Return the (x, y) coordinate for the center point of the cell that contains the specified text.  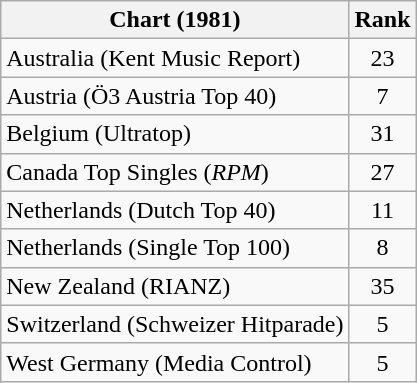
Austria (Ö3 Austria Top 40) (175, 96)
8 (382, 248)
West Germany (Media Control) (175, 362)
7 (382, 96)
Canada Top Singles (RPM) (175, 172)
Netherlands (Dutch Top 40) (175, 210)
Belgium (Ultratop) (175, 134)
31 (382, 134)
Netherlands (Single Top 100) (175, 248)
New Zealand (RIANZ) (175, 286)
Australia (Kent Music Report) (175, 58)
23 (382, 58)
11 (382, 210)
Switzerland (Schweizer Hitparade) (175, 324)
Rank (382, 20)
Chart (1981) (175, 20)
35 (382, 286)
27 (382, 172)
